From the cell containing the given text, extract its center point as [x, y] coordinate. 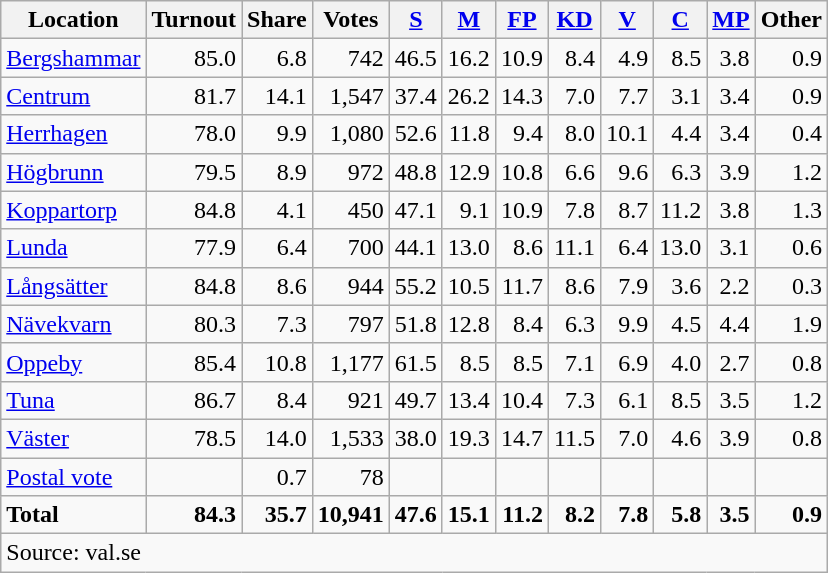
4.0 [680, 362]
450 [350, 210]
6.8 [278, 58]
FP [522, 20]
2.7 [731, 362]
V [628, 20]
11.8 [468, 134]
1,547 [350, 96]
44.1 [416, 248]
14.0 [278, 438]
Långsätter [74, 286]
4.1 [278, 210]
10,941 [350, 515]
61.5 [416, 362]
0.3 [791, 286]
Nävekvarn [74, 324]
81.7 [194, 96]
972 [350, 172]
4.9 [628, 58]
C [680, 20]
S [416, 20]
14.1 [278, 96]
4.6 [680, 438]
944 [350, 286]
7.7 [628, 96]
49.7 [416, 400]
1,080 [350, 134]
78.5 [194, 438]
921 [350, 400]
15.1 [468, 515]
Herrhagen [74, 134]
16.2 [468, 58]
46.5 [416, 58]
13.4 [468, 400]
MP [731, 20]
26.2 [468, 96]
85.4 [194, 362]
11.1 [574, 248]
8.9 [278, 172]
KD [574, 20]
35.7 [278, 515]
9.6 [628, 172]
Postal vote [74, 477]
Tuna [74, 400]
9.1 [468, 210]
Share [278, 20]
Votes [350, 20]
77.9 [194, 248]
38.0 [416, 438]
1,533 [350, 438]
1.3 [791, 210]
11.5 [574, 438]
14.3 [522, 96]
Total [74, 515]
Koppartorp [74, 210]
Väster [74, 438]
5.8 [680, 515]
12.9 [468, 172]
Source: val.se [414, 553]
Turnout [194, 20]
8.2 [574, 515]
Lunda [74, 248]
7.1 [574, 362]
51.8 [416, 324]
0.6 [791, 248]
10.4 [522, 400]
11.7 [522, 286]
85.0 [194, 58]
84.3 [194, 515]
79.5 [194, 172]
Högbrunn [74, 172]
0.4 [791, 134]
4.5 [680, 324]
78 [350, 477]
10.5 [468, 286]
52.6 [416, 134]
1,177 [350, 362]
78.0 [194, 134]
6.1 [628, 400]
0.7 [278, 477]
19.3 [468, 438]
M [468, 20]
80.3 [194, 324]
700 [350, 248]
6.9 [628, 362]
2.2 [731, 286]
8.0 [574, 134]
3.6 [680, 286]
Other [791, 20]
Centrum [74, 96]
7.9 [628, 286]
10.1 [628, 134]
47.6 [416, 515]
47.1 [416, 210]
797 [350, 324]
14.7 [522, 438]
742 [350, 58]
Location [74, 20]
8.7 [628, 210]
9.4 [522, 134]
Bergshammar [74, 58]
37.4 [416, 96]
6.6 [574, 172]
1.9 [791, 324]
55.2 [416, 286]
12.8 [468, 324]
48.8 [416, 172]
Oppeby [74, 362]
86.7 [194, 400]
